Return the (X, Y) coordinate for the center point of the cell that contains the specified text.  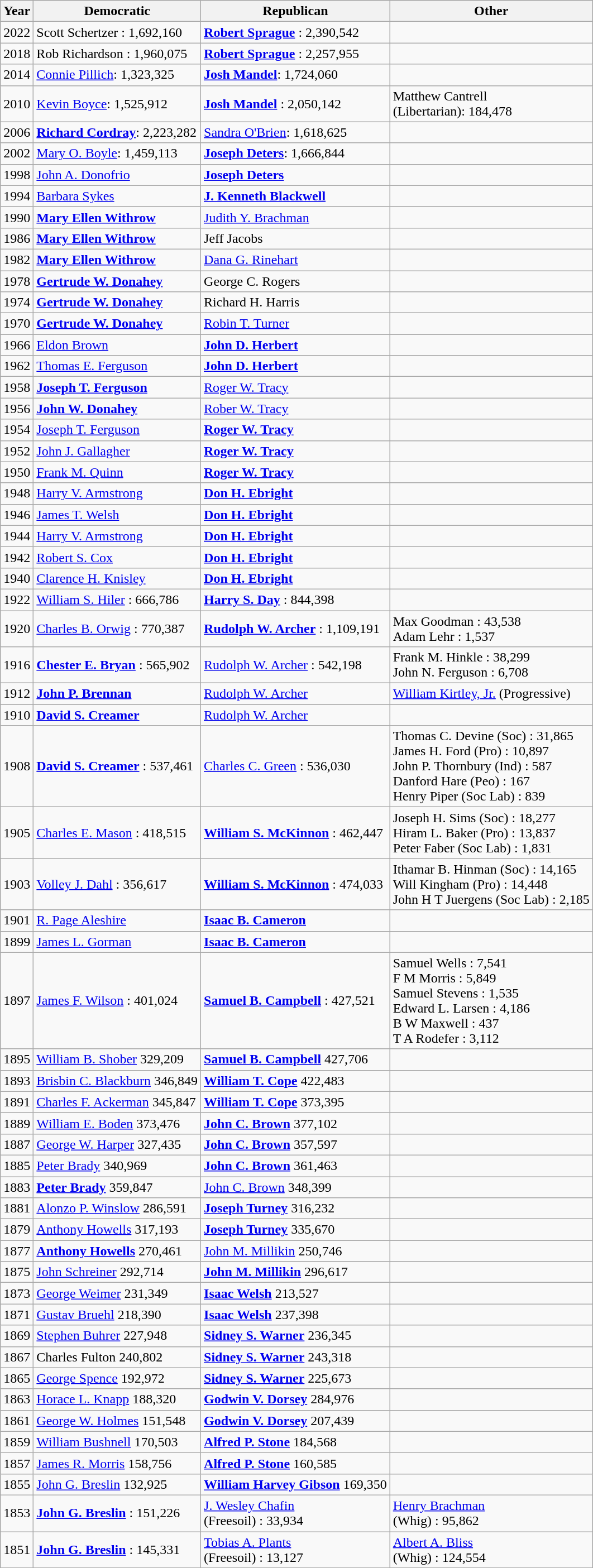
John P. Brennan (117, 694)
Josh Mandel: 1,724,060 (296, 75)
Alfred P. Stone 184,568 (296, 1442)
Robin T. Turner (296, 324)
1877 (17, 1251)
John W. Donahey (117, 409)
1883 (17, 1187)
Sandra O'Brien: 1,618,625 (296, 132)
1851 (17, 1550)
1954 (17, 430)
Sidney S. Warner 225,673 (296, 1378)
1885 (17, 1166)
1974 (17, 303)
Henry Brachman(Whig) : 95,862 (491, 1513)
1990 (17, 217)
William Harvey Gibson 169,350 (296, 1484)
Kevin Boyce: 1,525,912 (117, 104)
1942 (17, 557)
1889 (17, 1123)
Godwin V. Dorsey 284,976 (296, 1399)
Horace L. Knapp 188,320 (117, 1399)
Max Goodman : 43,538 Adam Lehr : 1,537 (491, 629)
1879 (17, 1230)
Joseph Turney 335,670 (296, 1230)
Joseph Deters (296, 175)
William S. McKinnon : 474,033 (296, 884)
Volley J. Dahl : 356,617 (117, 884)
Godwin V. Dorsey 207,439 (296, 1421)
1916 (17, 665)
Rober W. Tracy (296, 409)
Frank M. Hinkle : 38,299John N. Ferguson : 6,708 (491, 665)
Sidney S. Warner 243,318 (296, 1357)
Robert Sprague : 2,257,955 (296, 54)
1958 (17, 387)
Eldon Brown (117, 345)
Mary O. Boyle: 1,459,113 (117, 154)
1891 (17, 1102)
Thomas C. Devine (Soc) : 31,865James H. Ford (Pro) : 10,897John P. Thornbury (Ind) : 587Danford Hare (Peo) : 167Henry Piper (Soc Lab) : 839 (491, 766)
Ithamar B. Hinman (Soc) : 14,165Will Kingham (Pro) : 14,448John H T Juergens (Soc Lab) : 2,185 (491, 884)
1895 (17, 1059)
Stephen Buhrer 227,948 (117, 1336)
Republican (296, 11)
1887 (17, 1144)
George Spence 192,972 (117, 1378)
1855 (17, 1484)
Robert Sprague : 2,390,542 (296, 32)
1897 (17, 1000)
Rudolph W. Archer : 542,198 (296, 665)
James F. Wilson : 401,024 (117, 1000)
Jeff Jacobs (296, 238)
1978 (17, 281)
Scott Schertzer : 1,692,160 (117, 32)
William S. McKinnon : 462,447 (296, 833)
1940 (17, 578)
William B. Shober 329,209 (117, 1059)
James T. Welsh (117, 515)
1861 (17, 1421)
2022 (17, 32)
Isaac Welsh 237,398 (296, 1315)
1901 (17, 920)
Rudolph W. Archer : 1,109,191 (296, 629)
John G. Breslin : 151,226 (117, 1513)
1994 (17, 196)
1853 (17, 1513)
1982 (17, 260)
Charles B. Orwig : 770,387 (117, 629)
Peter Brady 359,847 (117, 1187)
Joseph Deters: 1,666,844 (296, 154)
Charles F. Ackerman 345,847 (117, 1102)
John G. Breslin : 145,331 (117, 1550)
Year (17, 11)
Tobias A. Plants(Freesoil) : 13,127 (296, 1550)
J. Kenneth Blackwell (296, 196)
Josh Mandel : 2,050,142 (296, 104)
Thomas E. Ferguson (117, 366)
William Bushnell 170,503 (117, 1442)
John G. Breslin 132,925 (117, 1484)
Charles E. Mason : 418,515 (117, 833)
Clarence H. Knisley (117, 578)
Dana G. Rinehart (296, 260)
Barbara Sykes (117, 196)
John C. Brown 377,102 (296, 1123)
Rob Richardson : 1,960,075 (117, 54)
1869 (17, 1336)
John Schreiner 292,714 (117, 1272)
Richard Cordray: 2,223,282 (117, 132)
William S. Hiler : 666,786 (117, 600)
2002 (17, 154)
1950 (17, 472)
Judith Y. Brachman (296, 217)
Anthony Howells 270,461 (117, 1251)
1893 (17, 1081)
Sidney S. Warner 236,345 (296, 1336)
John C. Brown 348,399 (296, 1187)
2006 (17, 132)
John J. Gallagher (117, 451)
1903 (17, 884)
Peter Brady 340,969 (117, 1166)
1865 (17, 1378)
1863 (17, 1399)
John C. Brown 357,597 (296, 1144)
William Kirtley, Jr. (Progressive) (491, 694)
John M. Millikin 250,746 (296, 1251)
Alonzo P. Winslow 286,591 (117, 1209)
William T. Cope 422,483 (296, 1081)
Isaac Welsh 213,527 (296, 1293)
Samuel B. Campbell : 427,521 (296, 1000)
William E. Boden 373,476 (117, 1123)
2014 (17, 75)
1948 (17, 493)
Samuel Wells : 7,541F M Morris : 5,849Samuel Stevens : 1,535Edward L. Larsen : 4,186B W Maxwell : 437T A Rodefer : 3,112 (491, 1000)
1956 (17, 409)
1910 (17, 715)
Harry S. Day : 844,398 (296, 600)
John M. Millikin 296,617 (296, 1272)
1899 (17, 942)
Joseph H. Sims (Soc) : 18,277Hiram L. Baker (Pro) : 13,837Peter Faber (Soc Lab) : 1,831 (491, 833)
Charles Fulton 240,802 (117, 1357)
Frank M. Quinn (117, 472)
Albert A. Bliss(Whig) : 124,554 (491, 1550)
William T. Cope 373,395 (296, 1102)
1952 (17, 451)
R. Page Aleshire (117, 920)
1912 (17, 694)
1998 (17, 175)
1962 (17, 366)
George W. Harper 327,435 (117, 1144)
Chester E. Bryan : 565,902 (117, 665)
1871 (17, 1315)
1920 (17, 629)
1970 (17, 324)
David S. Creamer : 537,461 (117, 766)
Gustav Bruehl 218,390 (117, 1315)
1873 (17, 1293)
John A. Donofrio (117, 175)
1859 (17, 1442)
Charles C. Green : 536,030 (296, 766)
J. Wesley Chafin(Freesoil) : 33,934 (296, 1513)
Connie Pillich: 1,323,325 (117, 75)
1875 (17, 1272)
Alfred P. Stone 160,585 (296, 1463)
James L. Gorman (117, 942)
George Weimer 231,349 (117, 1293)
Other (491, 11)
Samuel B. Campbell 427,706 (296, 1059)
Matthew Cantrell(Libertarian): 184,478 (491, 104)
1986 (17, 238)
John C. Brown 361,463 (296, 1166)
Robert S. Cox (117, 557)
David S. Creamer (117, 715)
1857 (17, 1463)
1946 (17, 515)
1905 (17, 833)
George C. Rogers (296, 281)
1944 (17, 536)
Richard H. Harris (296, 303)
James R. Morris 158,756 (117, 1463)
1881 (17, 1209)
2018 (17, 54)
1867 (17, 1357)
1922 (17, 600)
George W. Holmes 151,548 (117, 1421)
1908 (17, 766)
2010 (17, 104)
Brisbin C. Blackburn 346,849 (117, 1081)
Anthony Howells 317,193 (117, 1230)
1966 (17, 345)
Joseph Turney 316,232 (296, 1209)
Democratic (117, 11)
